Find where the given text appears and provide that cell's center as (X, Y) coordinate. 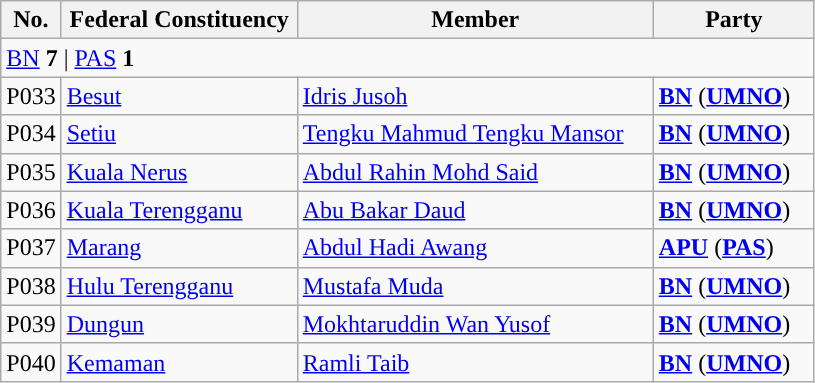
No. (31, 20)
Besut (179, 96)
Hulu Terengganu (179, 286)
Setiu (179, 134)
Party (734, 20)
Kemaman (179, 362)
Dungun (179, 324)
Abdul Rahin Mohd Said (475, 172)
Member (475, 20)
P036 (31, 210)
P039 (31, 324)
Mokhtaruddin Wan Yusof (475, 324)
Abu Bakar Daud (475, 210)
Marang (179, 248)
Tengku Mahmud Tengku Mansor (475, 134)
APU (PAS) (734, 248)
Federal Constituency (179, 20)
P035 (31, 172)
Abdul Hadi Awang (475, 248)
BN 7 | PAS 1 (408, 58)
P037 (31, 248)
Idris Jusoh (475, 96)
P033 (31, 96)
Mustafa Muda (475, 286)
P038 (31, 286)
Kuala Nerus (179, 172)
Kuala Terengganu (179, 210)
P040 (31, 362)
P034 (31, 134)
Ramli Taib (475, 362)
